Return the (x, y) coordinate for the center point of the cell that contains the specified text.  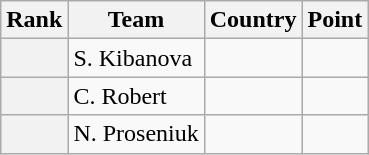
Rank (34, 20)
C. Robert (136, 96)
Team (136, 20)
N. Proseniuk (136, 134)
S. Kibanova (136, 58)
Point (335, 20)
Country (253, 20)
